Locate the cell with the specified text and output its [X, Y] center coordinate. 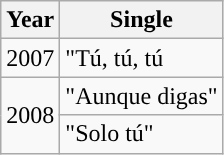
2007 [30, 58]
Single [142, 20]
"Solo tú" [142, 134]
Year [30, 20]
"Aunque digas" [142, 96]
"Tú, tú, tú [142, 58]
2008 [30, 115]
